Provide the (X, Y) coordinate of the cell's center where the given text is located.  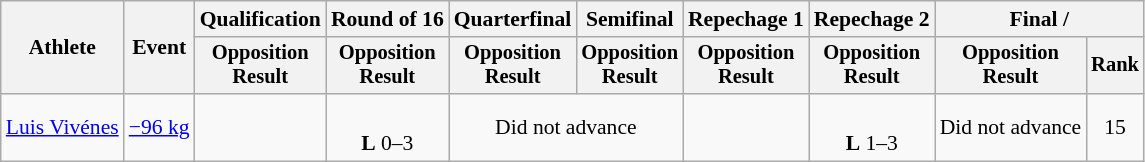
Quarterfinal (513, 19)
Repechage 1 (746, 19)
15 (1115, 128)
Round of 16 (388, 19)
Qualification (260, 19)
Repechage 2 (872, 19)
L 1–3 (872, 128)
−96 kg (160, 128)
L 0–3 (388, 128)
Event (160, 48)
Athlete (62, 48)
Rank (1115, 66)
Luis Vivénes (62, 128)
Final / (1040, 19)
Semifinal (630, 19)
